From the cell containing the given text, extract its center point as [X, Y] coordinate. 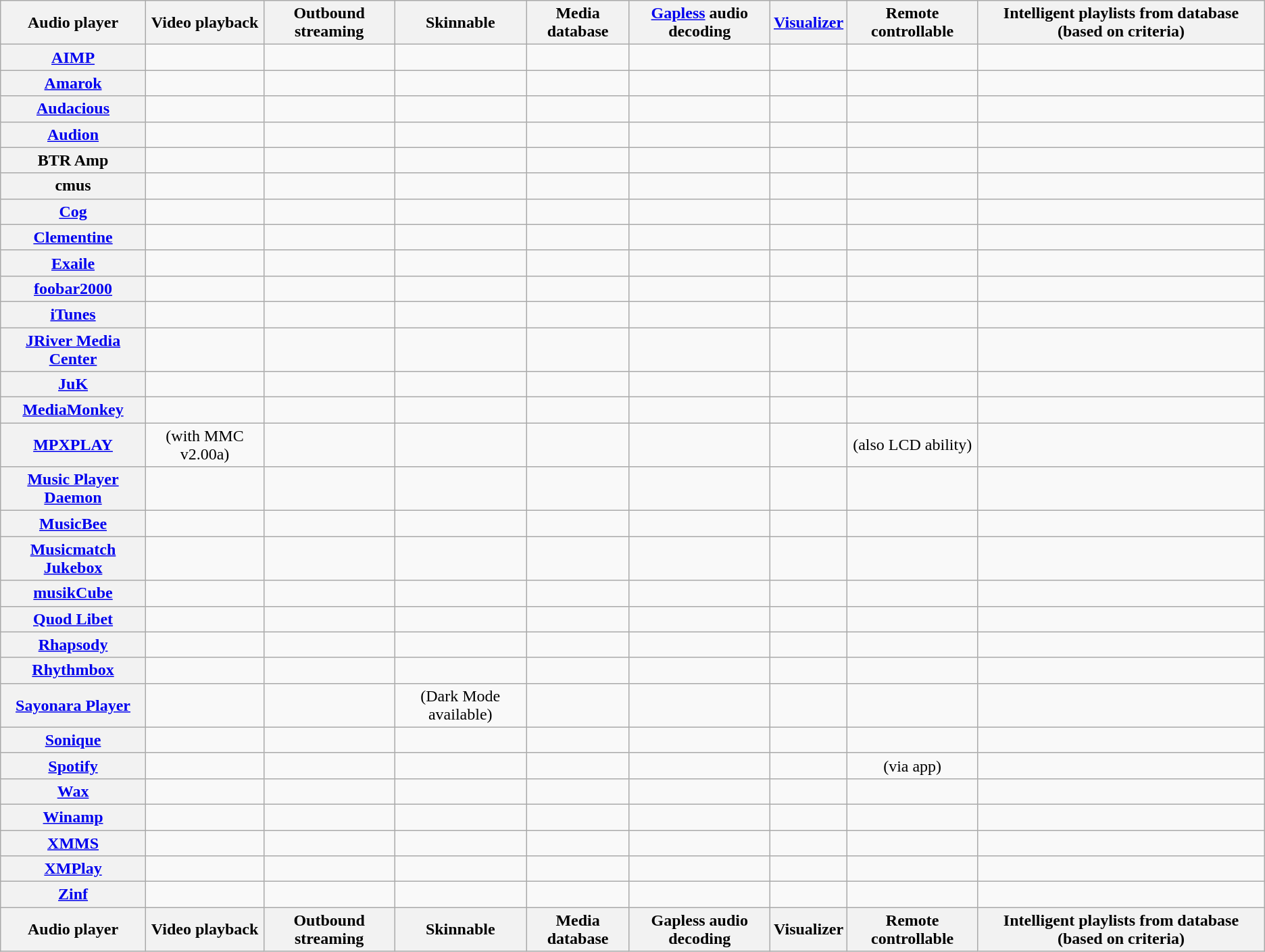
BTR Amp [73, 160]
Wax [73, 791]
Audacious [73, 109]
Rhapsody [73, 645]
Sonique [73, 740]
musikCube [73, 593]
MediaMonkey [73, 410]
iTunes [73, 314]
Cog [73, 211]
Sayonara Player [73, 705]
Exaile [73, 263]
(with MMC v2.00a) [204, 445]
Amarok [73, 83]
Music Player Daemon [73, 489]
(also LCD ability) [912, 445]
JRiver Media Center [73, 349]
(Dark Mode available) [461, 705]
cmus [73, 186]
Audion [73, 134]
Quod Libet [73, 619]
XMPlay [73, 869]
Rhythmbox [73, 670]
(via app) [912, 766]
XMMS [73, 843]
Zinf [73, 895]
Musicmatch Jukebox [73, 558]
MPXPLAY [73, 445]
AIMP [73, 57]
Clementine [73, 237]
Winamp [73, 817]
foobar2000 [73, 289]
MusicBee [73, 524]
JuK [73, 384]
Spotify [73, 766]
